Detect which cell encompasses the target text, then output its [x, y] center coordinate. 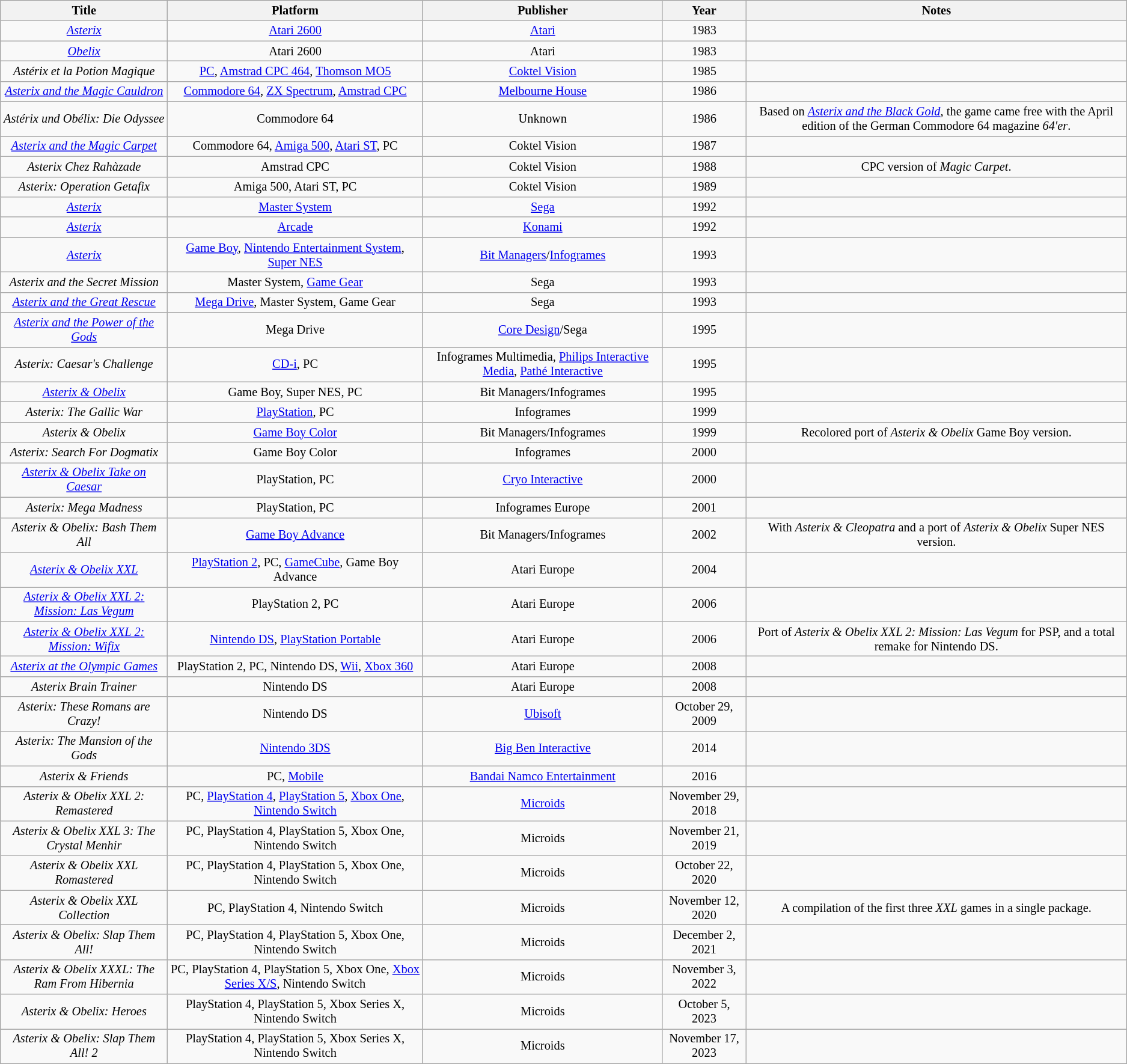
PlayStation 2, PC, Nintendo DS, Wii, Xbox 360 [296, 666]
Asterix & Obelix XXL 2: Mission: Wifix [84, 639]
Arcade [296, 227]
October 29, 2009 [704, 714]
Master System, Game Gear [296, 282]
PC, Amstrad CPC 464, Thomson MO5 [296, 71]
Mega Drive [296, 330]
Infogrames Europe [542, 507]
Nintendo 3DS [296, 748]
Game Boy, Nintendo Entertainment System, Super NES [296, 255]
Notes [936, 10]
CPC version of Magic Carpet. [936, 167]
November 17, 2023 [704, 1046]
Asterix Brain Trainer [84, 686]
PC, PlayStation 4, Nintendo Switch [296, 908]
Asterix and the Magic Carpet [84, 146]
Title [84, 10]
2014 [704, 748]
CD-i, PC [296, 364]
With Asterix & Cleopatra and a port of Asterix & Obelix Super NES version. [936, 535]
November 21, 2019 [704, 838]
Konami [542, 227]
Big Ben Interactive [542, 748]
Asterix & Obelix: Slap Them All! [84, 942]
Bandai Namco Entertainment [542, 776]
Asterix: The Gallic War [84, 412]
Core Design/Sega [542, 330]
Unknown [542, 119]
Platform [296, 10]
PlayStation 2, PC [296, 604]
November 3, 2022 [704, 977]
Asterix & Obelix Take on Caesar [84, 480]
Based on Asterix and the Black Gold, the game came free with the April edition of the German Commodore 64 magazine 64'er. [936, 119]
Astérix et la Potion Magique [84, 71]
A compilation of the first three XXL games in a single package. [936, 908]
Year [704, 10]
1985 [704, 71]
Asterix: Search For Dogmatix [84, 453]
Asterix and the Secret Mission [84, 282]
Cryo Interactive [542, 480]
Asterix & Obelix XXL 2: Mission: Las Vegum [84, 604]
Amiga 500, Atari ST, PC [296, 187]
Asterix & Obelix: Slap Them All! 2 [84, 1046]
December 2, 2021 [704, 942]
Asterix & Obelix XXL 3: The Crystal Menhir [84, 838]
Game Boy, Super NES, PC [296, 392]
Asterix & Obelix XXL Collection [84, 908]
PC, PlayStation 4, PlayStation 5, Xbox One, Xbox Series X/S, Nintendo Switch [296, 977]
Asterix: These Romans are Crazy! [84, 714]
Asterix: Mega Madness [84, 507]
PC, Mobile [296, 776]
Asterix: Caesar's Challenge [84, 364]
Mega Drive, Master System, Game Gear [296, 302]
Asterix & Friends [84, 776]
Game Boy Advance [296, 535]
Master System [296, 207]
Astérix und Obélix: Die Odyssee [84, 119]
Commodore 64 [296, 119]
Melbourne House [542, 91]
Asterix & Obelix XXL [84, 569]
Asterix at the Olympic Games [84, 666]
November 12, 2020 [704, 908]
October 5, 2023 [704, 1012]
Infogrames Multimedia, Philips Interactive Media, Pathé Interactive [542, 364]
Nintendo DS, PlayStation Portable [296, 639]
1988 [704, 167]
Recolored port of Asterix & Obelix Game Boy version. [936, 432]
Asterix and the Great Rescue [84, 302]
Asterix and the Magic Cauldron [84, 91]
Asterix & Obelix: Bash Them All [84, 535]
Asterix and the Power of the Gods [84, 330]
2004 [704, 569]
Ubisoft [542, 714]
Asterix & Obelix: Heroes [84, 1012]
Publisher [542, 10]
Commodore 64, ZX Spectrum, Amstrad CPC [296, 91]
PlayStation 2, PC, GameCube, Game Boy Advance [296, 569]
Asterix & Obelix XXXL: The Ram From Hibernia [84, 977]
October 22, 2020 [704, 873]
Asterix: The Mansion of the Gods [84, 748]
Amstrad CPC [296, 167]
2001 [704, 507]
November 29, 2018 [704, 804]
Asterix & Obelix XXL Romastered [84, 873]
1987 [704, 146]
Obelix [84, 51]
Port of Asterix & Obelix XXL 2: Mission: Las Vegum for PSP, and a total remake for Nintendo DS. [936, 639]
Asterix: Operation Getafix [84, 187]
Commodore 64, Amiga 500, Atari ST, PC [296, 146]
1989 [704, 187]
Asterix & Obelix XXL 2: Remastered [84, 804]
2002 [704, 535]
Asterix Chez Rahàzade [84, 167]
2016 [704, 776]
